Scan for the cell matching the given text and deliver its (x, y) coordinate at center. 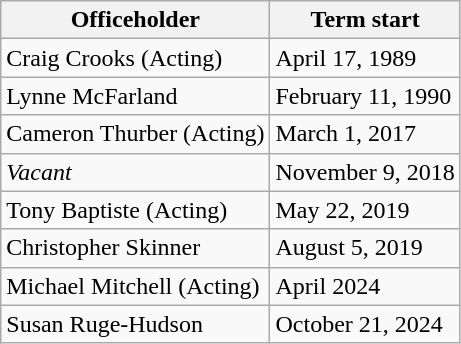
May 22, 2019 (365, 210)
August 5, 2019 (365, 248)
Michael Mitchell (Acting) (136, 286)
Vacant (136, 172)
November 9, 2018 (365, 172)
Cameron Thurber (Acting) (136, 134)
Officeholder (136, 20)
February 11, 1990 (365, 96)
Term start (365, 20)
April 2024 (365, 286)
April 17, 1989 (365, 58)
October 21, 2024 (365, 324)
Craig Crooks (Acting) (136, 58)
Tony Baptiste (Acting) (136, 210)
March 1, 2017 (365, 134)
Susan Ruge-Hudson (136, 324)
Lynne McFarland (136, 96)
Christopher Skinner (136, 248)
